Pinpoint the cell where the given text exists, returning its [x, y] midpoint coordinate. 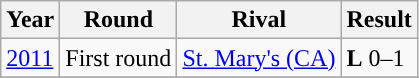
Round [118, 20]
Year [30, 20]
L 0–1 [379, 58]
Result [379, 20]
St. Mary's (CA) [259, 58]
Rival [259, 20]
2011 [30, 58]
First round [118, 58]
